Return the (x, y) coordinate for the center point of the cell that contains the specified text.  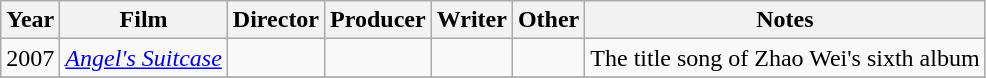
Other (548, 20)
Director (276, 20)
2007 (30, 58)
Producer (378, 20)
Writer (472, 20)
Film (144, 20)
Year (30, 20)
Angel's Suitcase (144, 58)
Notes (785, 20)
The title song of Zhao Wei's sixth album (785, 58)
